For the text-containing cell, return its midpoint in (x, y) coordinate format. 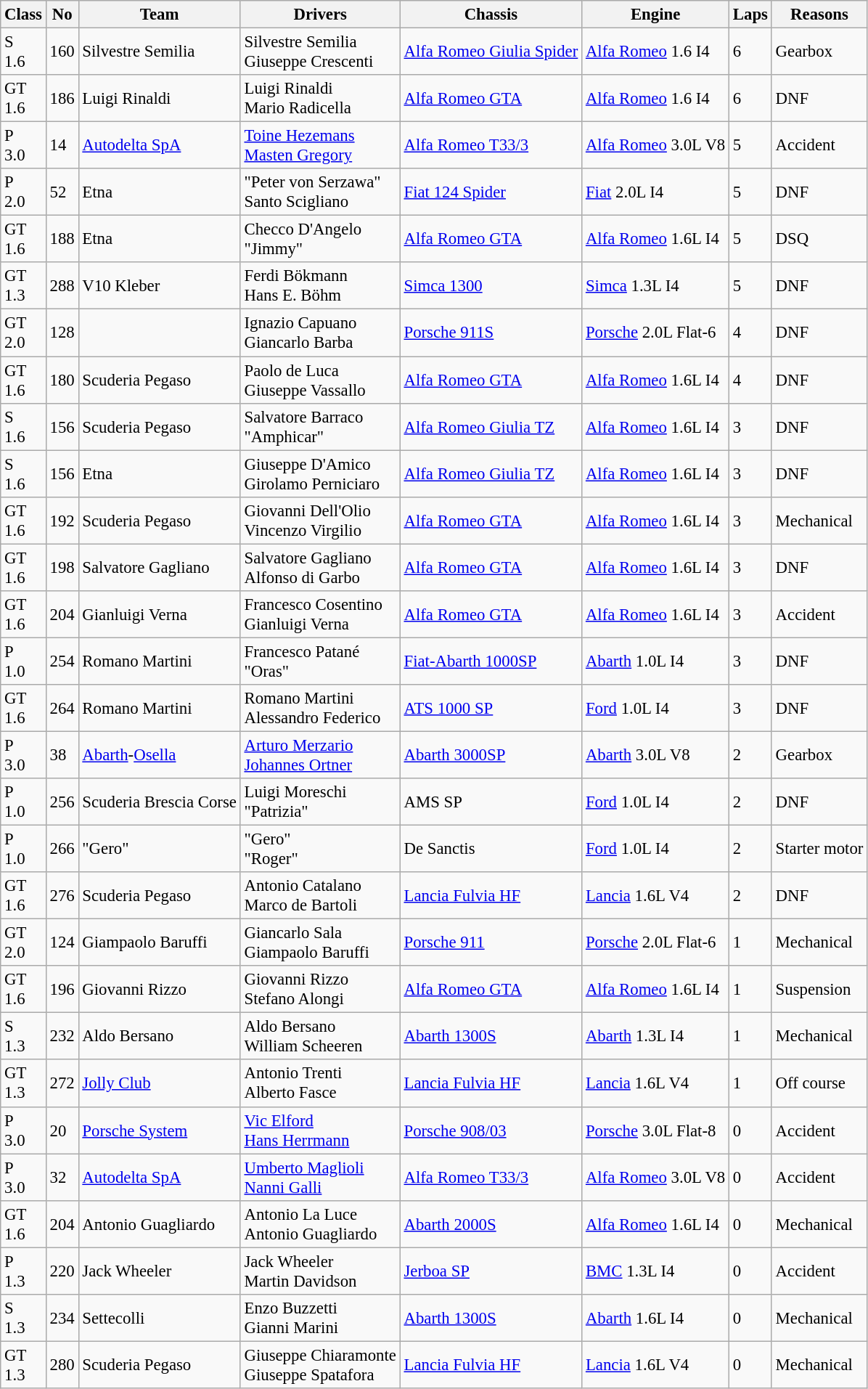
DSQ (819, 240)
Fiat 124 Spider (491, 192)
Giancarlo Sala Giampaolo Baruffi (320, 942)
V10 Kleber (160, 286)
Romano Martini Alessandro Federico (320, 709)
Giuseppe Chiaramonte Giuseppe Spatafora (320, 1365)
Fiat-Abarth 1000SP (491, 661)
Antonio Guagliardo (160, 1224)
Giovanni Dell'Olio Vincenzo Virgilio (320, 520)
Alfa Romeo Giulia Spider (491, 52)
220 (62, 1271)
198 (62, 568)
188 (62, 240)
Luigi Rinaldi (160, 99)
Francesco Cosentino Gianluigi Verna (320, 614)
Aldo Bersano William Scheeren (320, 1037)
20 (62, 1130)
De Sanctis (491, 850)
272 (62, 1083)
160 (62, 52)
P1.3 (23, 1271)
No (62, 15)
Luigi Moreschi "Patrizia" (320, 802)
Umberto Maglioli Nanni Galli (320, 1178)
Class (23, 15)
Vic Elford Hans Herrmann (320, 1130)
Giampaolo Baruffi (160, 942)
264 (62, 709)
Chassis (491, 15)
Silvestre Semilia (160, 52)
Scuderia Brescia Corse (160, 802)
Silvestre Semilia Giuseppe Crescenti (320, 52)
Abarth 2000S (491, 1224)
Simca 1.3L I4 (656, 286)
Suspension (819, 989)
14 (62, 145)
Abarth 1.3L I4 (656, 1037)
Antonio Trenti Alberto Fasce (320, 1083)
Toine Hezemans Masten Gregory (320, 145)
Giovanni Rizzo Stefano Alongi (320, 989)
192 (62, 520)
Simca 1300 (491, 286)
Giovanni Rizzo (160, 989)
256 (62, 802)
Team (160, 15)
232 (62, 1037)
266 (62, 850)
Engine (656, 15)
Reasons (819, 15)
Luigi Rinaldi Mario Radicella (320, 99)
BMC 1.3L I4 (656, 1271)
234 (62, 1319)
Antonio Catalano Marco de Bartoli (320, 896)
Salvatore Gagliano (160, 568)
Arturo Merzario Johannes Ortner (320, 755)
Porsche 908/03 (491, 1130)
ATS 1000 SP (491, 709)
Gianluigi Verna (160, 614)
254 (62, 661)
P2.0 (23, 192)
180 (62, 380)
Salvatore Gagliano Alfonso di Garbo (320, 568)
Abarth-Osella (160, 755)
Francesco Patané "Oras" (320, 661)
288 (62, 286)
32 (62, 1178)
186 (62, 99)
Abarth 1.6L I4 (656, 1319)
Abarth 1.0L I4 (656, 661)
Jerboa SP (491, 1271)
Jack Wheeler Martin Davidson (320, 1271)
Off course (819, 1083)
196 (62, 989)
Laps (750, 15)
Jolly Club (160, 1083)
AMS SP (491, 802)
280 (62, 1365)
Settecolli (160, 1319)
"Gero" "Roger" (320, 850)
Abarth 3.0L V8 (656, 755)
128 (62, 333)
Jack Wheeler (160, 1271)
Starter motor (819, 850)
Abarth 3000SP (491, 755)
Ferdi Bökmann Hans E. Böhm (320, 286)
Porsche 3.0L Flat-8 (656, 1130)
Antonio La Luce Antonio Guagliardo (320, 1224)
Paolo de Luca Giuseppe Vassallo (320, 380)
Fiat 2.0L I4 (656, 192)
Porsche 911S (491, 333)
Porsche 911 (491, 942)
Porsche System (160, 1130)
Giuseppe D'Amico Girolamo Perniciaro (320, 473)
Ignazio Capuano Giancarlo Barba (320, 333)
124 (62, 942)
276 (62, 896)
Drivers (320, 15)
38 (62, 755)
Aldo Bersano (160, 1037)
Enzo Buzzetti Gianni Marini (320, 1319)
Checco D'Angelo "Jimmy" (320, 240)
"Peter von Serzawa" Santo Scigliano (320, 192)
Salvatore Barraco "Amphicar" (320, 427)
"Gero" (160, 850)
52 (62, 192)
